Capture the cell that displays the provided text and extract its (x, y) central coordinate. 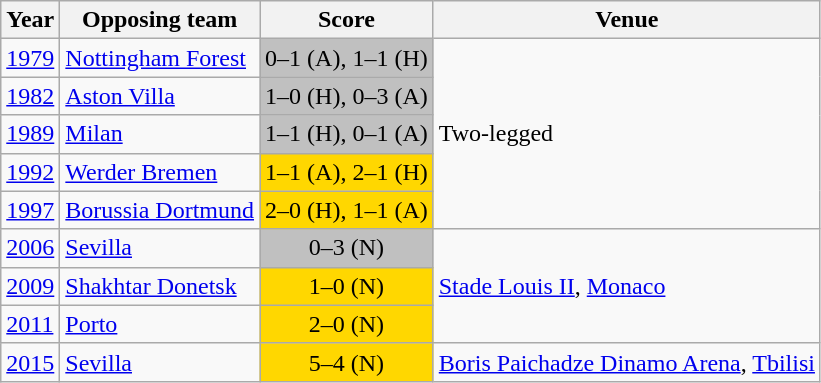
1989 (30, 134)
1982 (30, 96)
Venue (626, 20)
Shakhtar Donetsk (160, 286)
2–0 (N) (347, 324)
Two-legged (626, 134)
1997 (30, 210)
2011 (30, 324)
2–0 (H), 1–1 (A) (347, 210)
Opposing team (160, 20)
Score (347, 20)
Werder Bremen (160, 172)
1–1 (A), 2–1 (H) (347, 172)
1979 (30, 58)
Stade Louis II, Monaco (626, 286)
1992 (30, 172)
1–1 (H), 0–1 (A) (347, 134)
Borussia Dortmund (160, 210)
Aston Villa (160, 96)
Milan (160, 134)
0–3 (N) (347, 248)
2015 (30, 362)
Year (30, 20)
0–1 (A), 1–1 (H) (347, 58)
5–4 (N) (347, 362)
1–0 (H), 0–3 (A) (347, 96)
Nottingham Forest (160, 58)
Porto (160, 324)
2009 (30, 286)
1–0 (N) (347, 286)
Boris Paichadze Dinamo Arena, Tbilisi (626, 362)
2006 (30, 248)
